Provide the [x, y] coordinate of the cell's center where the given text is located.  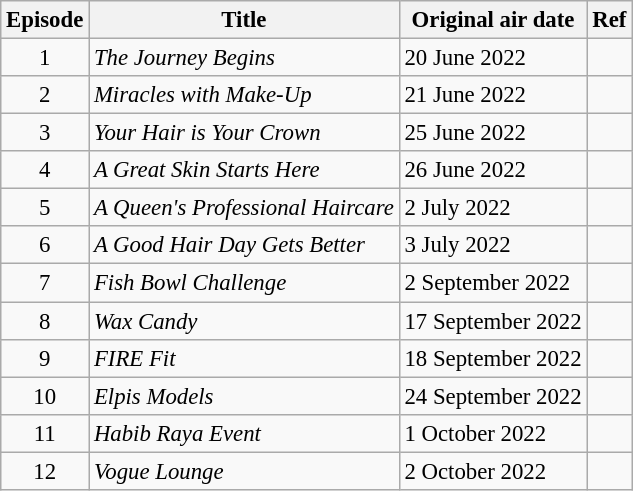
Episode [45, 20]
Your Hair is Your Crown [244, 133]
A Queen's Professional Haircare [244, 208]
Miracles with Make-Up [244, 95]
1 [45, 58]
4 [45, 170]
5 [45, 208]
7 [45, 283]
11 [45, 433]
10 [45, 396]
21 June 2022 [493, 95]
Habib Raya Event [244, 433]
24 September 2022 [493, 396]
1 October 2022 [493, 433]
3 July 2022 [493, 245]
Elpis Models [244, 396]
Original air date [493, 20]
A Good Hair Day Gets Better [244, 245]
2 [45, 95]
8 [45, 321]
2 October 2022 [493, 471]
18 September 2022 [493, 358]
A Great Skin Starts Here [244, 170]
Ref [610, 20]
Title [244, 20]
Fish Bowl Challenge [244, 283]
2 September 2022 [493, 283]
2 July 2022 [493, 208]
25 June 2022 [493, 133]
Vogue Lounge [244, 471]
9 [45, 358]
Wax Candy [244, 321]
FIRE Fit [244, 358]
12 [45, 471]
3 [45, 133]
17 September 2022 [493, 321]
6 [45, 245]
The Journey Begins [244, 58]
26 June 2022 [493, 170]
20 June 2022 [493, 58]
